Extract the [x, y] coordinate from the center of the cell holding the provided text.  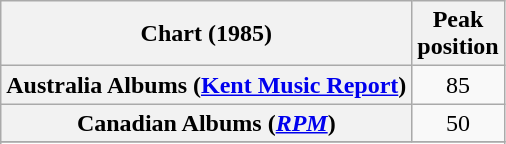
85 [458, 85]
Peakposition [458, 34]
Canadian Albums (RPM) [206, 123]
Chart (1985) [206, 34]
50 [458, 123]
Australia Albums (Kent Music Report) [206, 85]
